Detect which cell encompasses the target text, then output its (x, y) center coordinate. 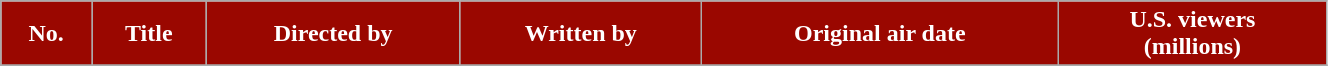
U.S. viewers(millions) (1192, 34)
Directed by (333, 34)
No. (46, 34)
Written by (580, 34)
Original air date (880, 34)
Title (150, 34)
